Determine the [X, Y] coordinate at the center of the cell enclosing the given text.  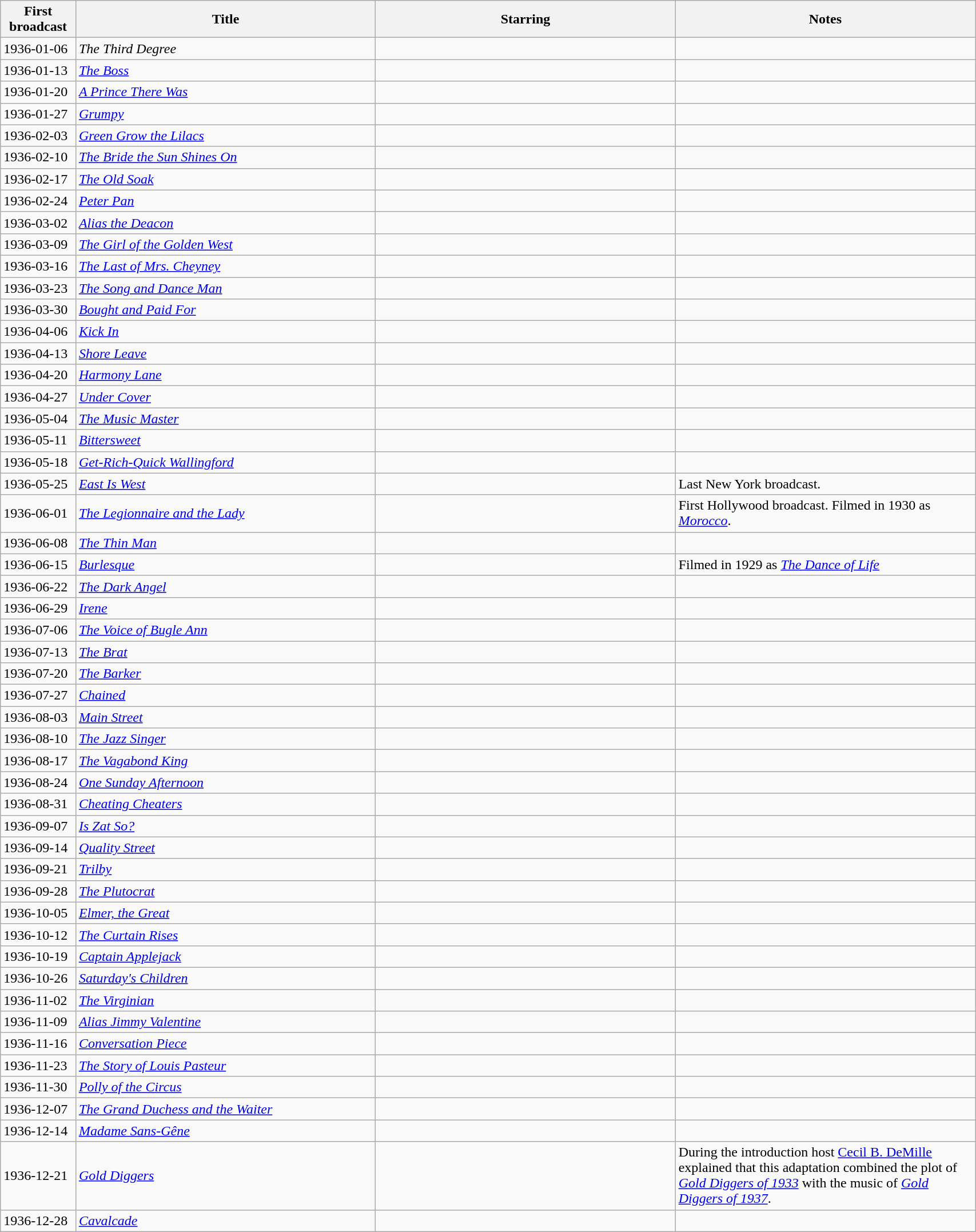
1936-10-12 [38, 935]
Kick In [225, 332]
Get-Rich-Quick Wallingford [225, 462]
The Grand Duchess and the Waiter [225, 1109]
Irene [225, 608]
1936-01-13 [38, 70]
1936-09-14 [38, 848]
Saturday's Children [225, 978]
1936-06-01 [38, 514]
First broadcast [38, 19]
Title [225, 19]
1936-05-25 [38, 484]
1936-02-10 [38, 157]
Alias the Deacon [225, 222]
The Jazz Singer [225, 739]
The Dark Angel [225, 586]
1936-07-13 [38, 651]
Alias Jimmy Valentine [225, 1022]
Peter Pan [225, 201]
The Plutocrat [225, 891]
1936-09-07 [38, 826]
1936-07-27 [38, 696]
1936-11-09 [38, 1022]
1936-12-28 [38, 1221]
The Barker [225, 674]
1936-03-09 [38, 244]
1936-11-02 [38, 1000]
Under Cover [225, 397]
1936-07-06 [38, 630]
1936-04-27 [38, 397]
The Music Master [225, 419]
Is Zat So? [225, 826]
Starring [525, 19]
1936-08-03 [38, 717]
1936-02-17 [38, 179]
The Bride the Sun Shines On [225, 157]
Madame Sans-Gêne [225, 1131]
Grumpy [225, 114]
The Last of Mrs. Cheyney [225, 266]
1936-08-17 [38, 761]
1936-11-16 [38, 1044]
The Story of Louis Pasteur [225, 1066]
The Boss [225, 70]
1936-01-06 [38, 49]
1936-04-06 [38, 332]
Chained [225, 696]
The Song and Dance Man [225, 288]
Polly of the Circus [225, 1087]
Bittersweet [225, 440]
Bought and Paid For [225, 310]
Burlesque [225, 565]
1936-01-27 [38, 114]
1936-03-02 [38, 222]
The Brat [225, 651]
1936-06-22 [38, 586]
The Vagabond King [225, 761]
The Legionnaire and the Lady [225, 514]
Main Street [225, 717]
1936-10-19 [38, 956]
A Prince There Was [225, 92]
1936-04-20 [38, 375]
1936-12-07 [38, 1109]
1936-10-05 [38, 913]
1936-12-14 [38, 1131]
Quality Street [225, 848]
1936-03-30 [38, 310]
1936-05-11 [38, 440]
Filmed in 1929 as The Dance of Life [825, 565]
Conversation Piece [225, 1044]
Trilby [225, 869]
Gold Diggers [225, 1176]
1936-09-28 [38, 891]
The Old Soak [225, 179]
1936-08-31 [38, 804]
1936-03-16 [38, 266]
Last New York broadcast. [825, 484]
Elmer, the Great [225, 913]
1936-04-13 [38, 353]
Cheating Cheaters [225, 804]
1936-01-20 [38, 92]
1936-08-24 [38, 782]
1936-06-15 [38, 565]
1936-06-08 [38, 543]
The Virginian [225, 1000]
1936-06-29 [38, 608]
The Voice of Bugle Ann [225, 630]
1936-07-20 [38, 674]
Harmony Lane [225, 375]
1936-09-21 [38, 869]
East Is West [225, 484]
1936-05-04 [38, 419]
The Thin Man [225, 543]
1936-02-03 [38, 136]
1936-03-23 [38, 288]
1936-02-24 [38, 201]
The Third Degree [225, 49]
Shore Leave [225, 353]
1936-10-26 [38, 978]
The Curtain Rises [225, 935]
Captain Applejack [225, 956]
First Hollywood broadcast. Filmed in 1930 as Morocco. [825, 514]
1936-05-18 [38, 462]
Notes [825, 19]
Cavalcade [225, 1221]
Green Grow the Lilacs [225, 136]
1936-11-23 [38, 1066]
1936-12-21 [38, 1176]
1936-11-30 [38, 1087]
The Girl of the Golden West [225, 244]
1936-08-10 [38, 739]
One Sunday Afternoon [225, 782]
